Search for the cell housing the specified text and yield its (X, Y) center coordinate. 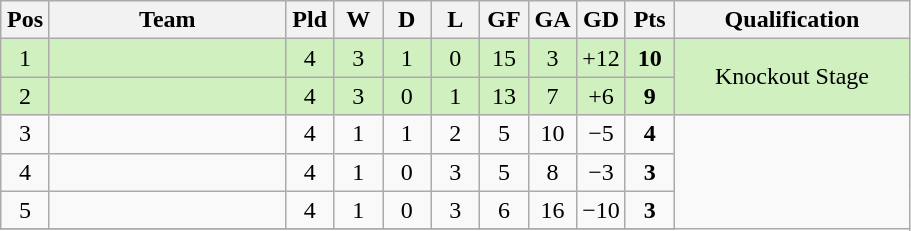
8 (552, 172)
+12 (602, 58)
16 (552, 210)
D (406, 20)
Qualification (792, 20)
−3 (602, 172)
6 (504, 210)
−5 (602, 134)
13 (504, 96)
7 (552, 96)
GF (504, 20)
GD (602, 20)
15 (504, 58)
−10 (602, 210)
9 (650, 96)
GA (552, 20)
L (456, 20)
Pld (310, 20)
Team (167, 20)
Knockout Stage (792, 77)
Pts (650, 20)
+6 (602, 96)
Pos (26, 20)
W (358, 20)
